Extract the (x, y) coordinate from the center of the cell holding the provided text.  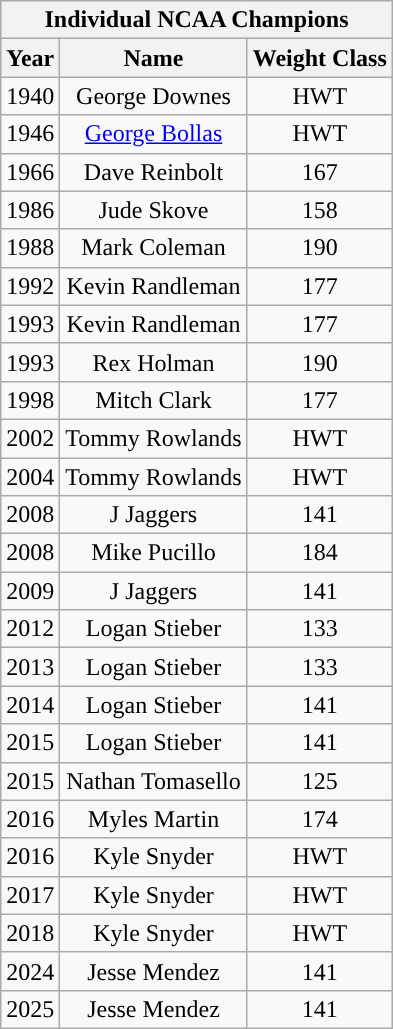
125 (320, 781)
1966 (30, 172)
2009 (30, 591)
Myles Martin (154, 819)
174 (320, 819)
Individual NCAA Champions (197, 20)
2013 (30, 667)
184 (320, 553)
1992 (30, 286)
2004 (30, 477)
Nathan Tomasello (154, 781)
1998 (30, 400)
George Downes (154, 96)
1986 (30, 210)
Weight Class (320, 58)
Jude Skove (154, 210)
2012 (30, 629)
158 (320, 210)
1940 (30, 96)
2018 (30, 933)
Mike Pucillo (154, 553)
Year (30, 58)
2002 (30, 438)
Mitch Clark (154, 400)
2017 (30, 895)
2024 (30, 971)
1988 (30, 248)
167 (320, 172)
2014 (30, 705)
2025 (30, 1009)
Mark Coleman (154, 248)
1946 (30, 134)
Rex Holman (154, 362)
Dave Reinbolt (154, 172)
George Bollas (154, 134)
Name (154, 58)
